Locate the cell with the specified text and output its [x, y] center coordinate. 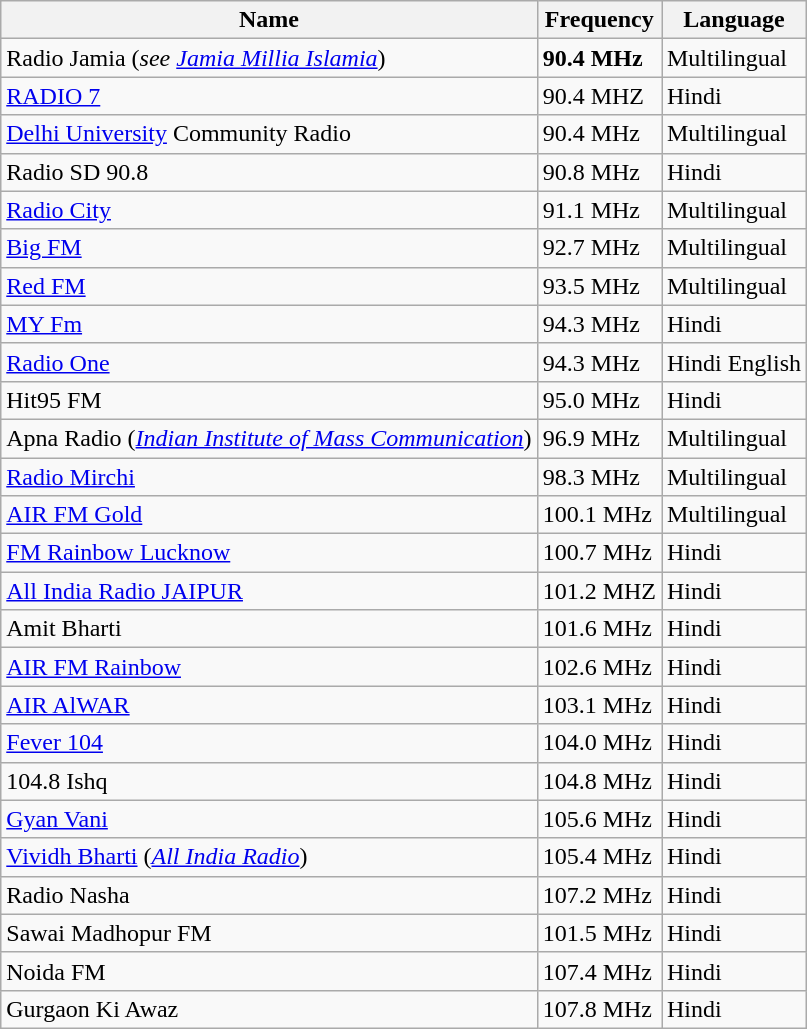
92.7 MHz [599, 248]
Big FM [269, 248]
105.6 MHz [599, 819]
107.2 MHz [599, 895]
Hindi English [734, 362]
Sawai Madhopur FM [269, 933]
Hit95 FM [269, 400]
AIR AlWAR [269, 705]
105.4 MHz [599, 857]
95.0 MHz [599, 400]
104.8 Ishq [269, 781]
Frequency [599, 20]
Amit Bharti [269, 629]
MY Fm [269, 324]
98.3 MHz [599, 477]
101.6 MHz [599, 629]
Noida FM [269, 971]
Fever 104 [269, 743]
Gyan Vani [269, 819]
100.7 MHz [599, 553]
100.1 MHz [599, 515]
AIR FM Gold [269, 515]
Delhi University Community Radio [269, 134]
102.6 MHz [599, 667]
107.8 MHz [599, 1009]
90.8 MHz [599, 172]
Radio Mirchi [269, 477]
Name [269, 20]
91.1 MHz [599, 210]
96.9 MHz [599, 438]
93.5 MHz [599, 286]
104.0 MHz [599, 743]
AIR FM Rainbow [269, 667]
Radio Nasha [269, 895]
107.4 MHz [599, 971]
Apna Radio (Indian Institute of Mass Communication) [269, 438]
Vividh Bharti (All India Radio) [269, 857]
Red FM [269, 286]
Radio Jamia (see Jamia Millia Islamia) [269, 58]
All India Radio JAIPUR [269, 591]
101.2 MHZ [599, 591]
101.5 MHz [599, 933]
FM Rainbow Lucknow [269, 553]
Language [734, 20]
Radio One [269, 362]
104.8 MHz [599, 781]
Radio SD 90.8 [269, 172]
Gurgaon Ki Awaz [269, 1009]
103.1 MHz [599, 705]
Radio City [269, 210]
RADIO 7 [269, 96]
90.4 MHZ [599, 96]
